Identify which cell holds the provided text, then report its (X, Y) central coordinate. 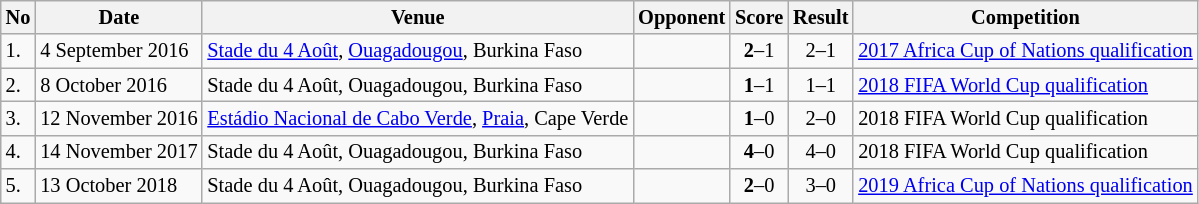
13 October 2018 (118, 186)
5. (18, 186)
1–0 (759, 118)
14 November 2017 (118, 152)
2017 Africa Cup of Nations qualification (1025, 51)
Venue (418, 17)
1. (18, 51)
Result (820, 17)
No (18, 17)
4 September 2016 (118, 51)
8 October 2016 (118, 85)
3–0 (820, 186)
4. (18, 152)
3. (18, 118)
Opponent (682, 17)
Estádio Nacional de Cabo Verde, Praia, Cape Verde (418, 118)
2019 Africa Cup of Nations qualification (1025, 186)
12 November 2016 (118, 118)
Score (759, 17)
Competition (1025, 17)
2. (18, 85)
Date (118, 17)
